Locate the cell with the specified text and output its (x, y) center coordinate. 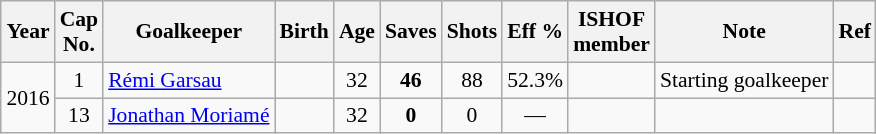
52.3% (535, 80)
Eff % (535, 32)
ISHOFmember (612, 32)
46 (411, 80)
2016 (28, 98)
1 (80, 80)
Rémi Garsau (188, 80)
Goalkeeper (188, 32)
Ref (854, 32)
Starting goalkeeper (744, 80)
Jonathan Moriamé (188, 116)
Saves (411, 32)
88 (472, 80)
Birth (304, 32)
Shots (472, 32)
CapNo. (80, 32)
— (535, 116)
13 (80, 116)
Age (357, 32)
Year (28, 32)
Note (744, 32)
